Identify which cell holds the provided text, then report its [X, Y] central coordinate. 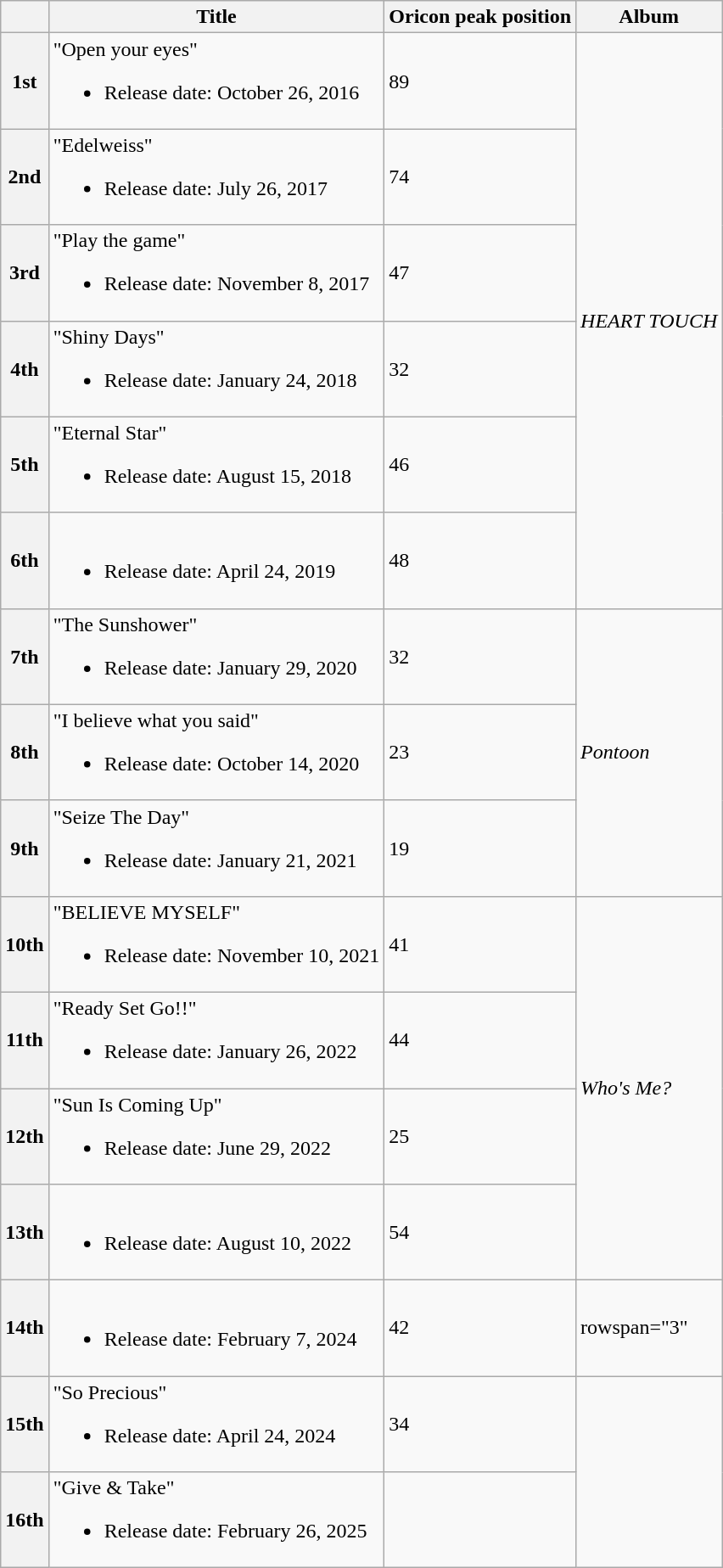
"Give & Take"Release date: February 26, 2025 [216, 1520]
15th [25, 1424]
41 [480, 944]
8th [25, 752]
Album [649, 17]
Title [216, 17]
2nd [25, 176]
1st [25, 81]
46 [480, 465]
16th [25, 1520]
"Shiny Days"Release date: January 24, 2018 [216, 368]
"Open your eyes"Release date: October 26, 2016 [216, 81]
23 [480, 752]
Who's Me? [649, 1088]
HEART TOUCH [649, 321]
13th [25, 1232]
48 [480, 560]
"So Precious"Release date: April 24, 2024 [216, 1424]
Release date: April 24, 2019 [216, 560]
"Sun Is Coming Up"Release date: June 29, 2022 [216, 1135]
7th [25, 657]
34 [480, 1424]
Release date: August 10, 2022 [216, 1232]
rowspan="3" [649, 1329]
"Seize The Day"Release date: January 21, 2021 [216, 848]
12th [25, 1135]
74 [480, 176]
"BELIEVE MYSELF"Release date: November 10, 2021 [216, 944]
"Edelweiss"Release date: July 26, 2017 [216, 176]
"Eternal Star"Release date: August 15, 2018 [216, 465]
25 [480, 1135]
"The Sunshower"Release date: January 29, 2020 [216, 657]
4th [25, 368]
47 [480, 273]
42 [480, 1329]
Pontoon [649, 752]
10th [25, 944]
"Ready Set Go!!"Release date: January 26, 2022 [216, 1040]
5th [25, 465]
3rd [25, 273]
54 [480, 1232]
9th [25, 848]
"Play the game"Release date: November 8, 2017 [216, 273]
89 [480, 81]
6th [25, 560]
19 [480, 848]
Oricon peak position [480, 17]
Release date: February 7, 2024 [216, 1329]
44 [480, 1040]
11th [25, 1040]
"I believe what you said"Release date: October 14, 2020 [216, 752]
14th [25, 1329]
